Determine the [x, y] coordinate at the center of the cell enclosing the given text.  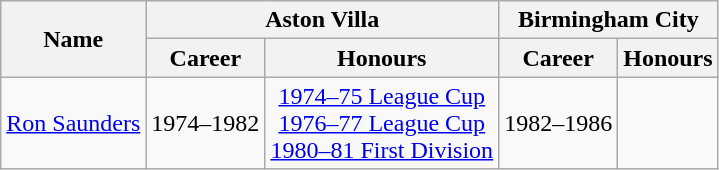
Name [74, 39]
Ron Saunders [74, 123]
1974–75 League Cup1976–77 League Cup1980–81 First Division [382, 123]
1974–1982 [206, 123]
Birmingham City [608, 20]
Aston Villa [322, 20]
1982–1986 [558, 123]
